Return the (x, y) coordinate for the center point of the cell that contains the specified text.  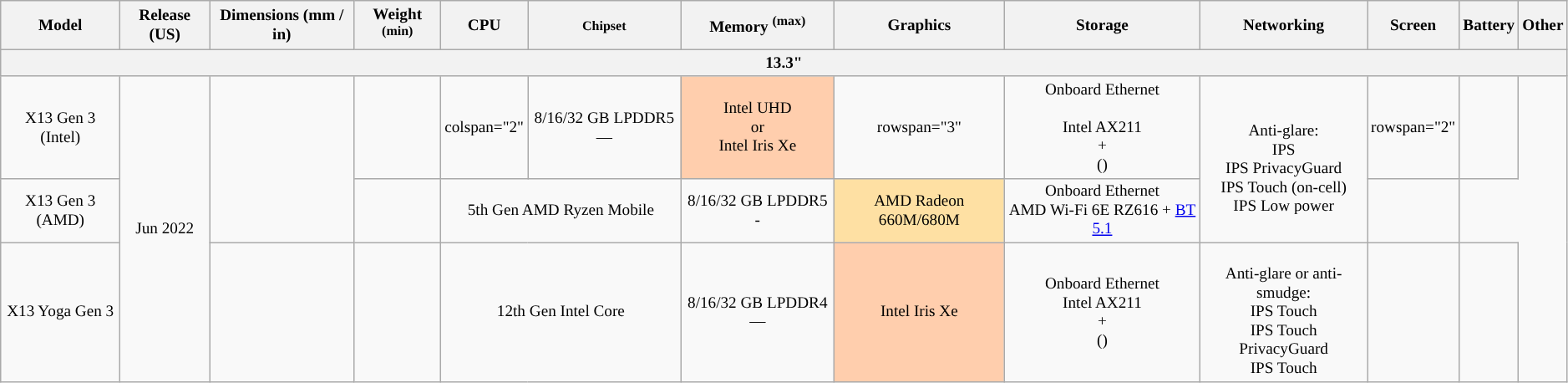
8/16/32 GB LPDDR5 - (758, 211)
Anti-glare: IPS IPS PrivacyGuard IPS Touch (on-cell) IPS Low power (1284, 159)
Other (1543, 25)
AMD Radeon 660M/680M (920, 211)
Jun 2022 (165, 229)
Release (US) (165, 25)
CPU (485, 25)
8/16/32 GB LPDDR4 — (758, 313)
Anti-glare or anti-smudge: IPS Touch IPS Touch PrivacyGuard IPS Touch (1284, 313)
X13 Yoga Gen 3 (60, 313)
Graphics (920, 25)
X13 Gen 3 (AMD) (60, 211)
X13 Gen 3 (Intel) (60, 127)
Dimensions (mm / in) (282, 25)
Weight (min) (398, 25)
Intel Iris Xe (920, 313)
Battery (1489, 25)
Model (60, 25)
Networking (1284, 25)
rowspan="2" (1413, 127)
Intel UHDorIntel Iris Xe (758, 127)
Screen (1413, 25)
8/16/32 GB LPDDR5 — (605, 127)
Onboard EthernetAMD Wi-Fi 6E RZ616 + BT 5.1 (1103, 211)
Memory (max) (758, 25)
13.3" (784, 64)
12th Gen Intel Core (561, 313)
Storage (1103, 25)
5th Gen AMD Ryzen Mobile (561, 211)
Chipset (605, 25)
colspan="2" (485, 127)
rowspan="3" (920, 127)
